Output the (x, y) coordinate of the center of the cell containing the given text.  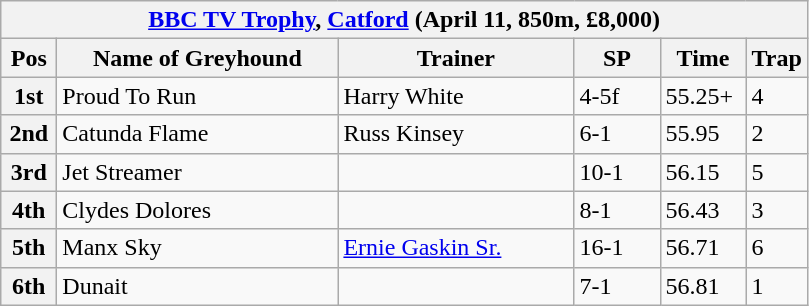
16-1 (617, 248)
2nd (29, 134)
1 (776, 286)
Harry White (456, 96)
8-1 (617, 210)
56.71 (703, 248)
56.15 (703, 172)
6 (776, 248)
5th (29, 248)
55.95 (703, 134)
6th (29, 286)
55.25+ (703, 96)
BBC TV Trophy, Catford (April 11, 850m, £8,000) (404, 20)
56.81 (703, 286)
Proud To Run (198, 96)
Trap (776, 58)
2 (776, 134)
Trainer (456, 58)
Dunait (198, 286)
4 (776, 96)
56.43 (703, 210)
Manx Sky (198, 248)
Clydes Dolores (198, 210)
5 (776, 172)
Ernie Gaskin Sr. (456, 248)
6-1 (617, 134)
Jet Streamer (198, 172)
Time (703, 58)
10-1 (617, 172)
4-5f (617, 96)
Pos (29, 58)
3rd (29, 172)
3 (776, 210)
Name of Greyhound (198, 58)
Russ Kinsey (456, 134)
7-1 (617, 286)
SP (617, 58)
1st (29, 96)
4th (29, 210)
Catunda Flame (198, 134)
